Identify which cell holds the provided text, then report its [x, y] central coordinate. 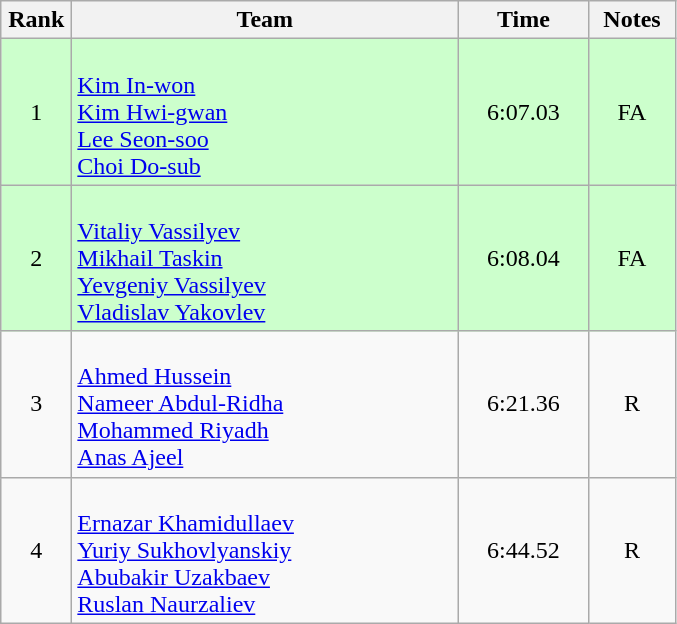
Rank [36, 20]
Notes [632, 20]
4 [36, 550]
Team [265, 20]
Ahmed HusseinNameer Abdul-RidhaMohammed RiyadhAnas Ajeel [265, 404]
Ernazar KhamidullaevYuriy SukhovlyanskiyAbubakir UzakbaevRuslan Naurzaliev [265, 550]
6:08.04 [524, 258]
6:44.52 [524, 550]
2 [36, 258]
6:07.03 [524, 112]
Kim In-wonKim Hwi-gwanLee Seon-sooChoi Do-sub [265, 112]
6:21.36 [524, 404]
3 [36, 404]
Time [524, 20]
1 [36, 112]
Vitaliy VassilyevMikhail TaskinYevgeniy VassilyevVladislav Yakovlev [265, 258]
